Locate the cell with the specified text and output its (x, y) center coordinate. 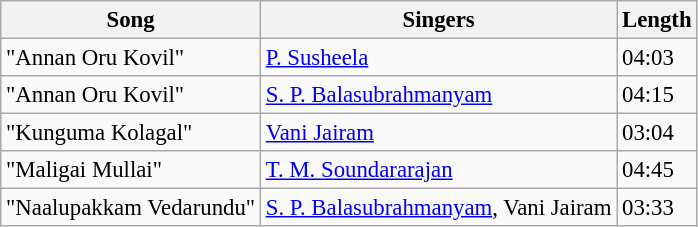
03:33 (657, 208)
04:45 (657, 170)
"Naalupakkam Vedarundu" (131, 208)
04:03 (657, 58)
"Maligai Mullai" (131, 170)
Vani Jairam (438, 133)
T. M. Soundararajan (438, 170)
S. P. Balasubrahmanyam, Vani Jairam (438, 208)
Song (131, 20)
Singers (438, 20)
P. Susheela (438, 58)
"Kunguma Kolagal" (131, 133)
Length (657, 20)
04:15 (657, 95)
03:04 (657, 133)
S. P. Balasubrahmanyam (438, 95)
